Locate the cell with the specified text and output its [X, Y] center coordinate. 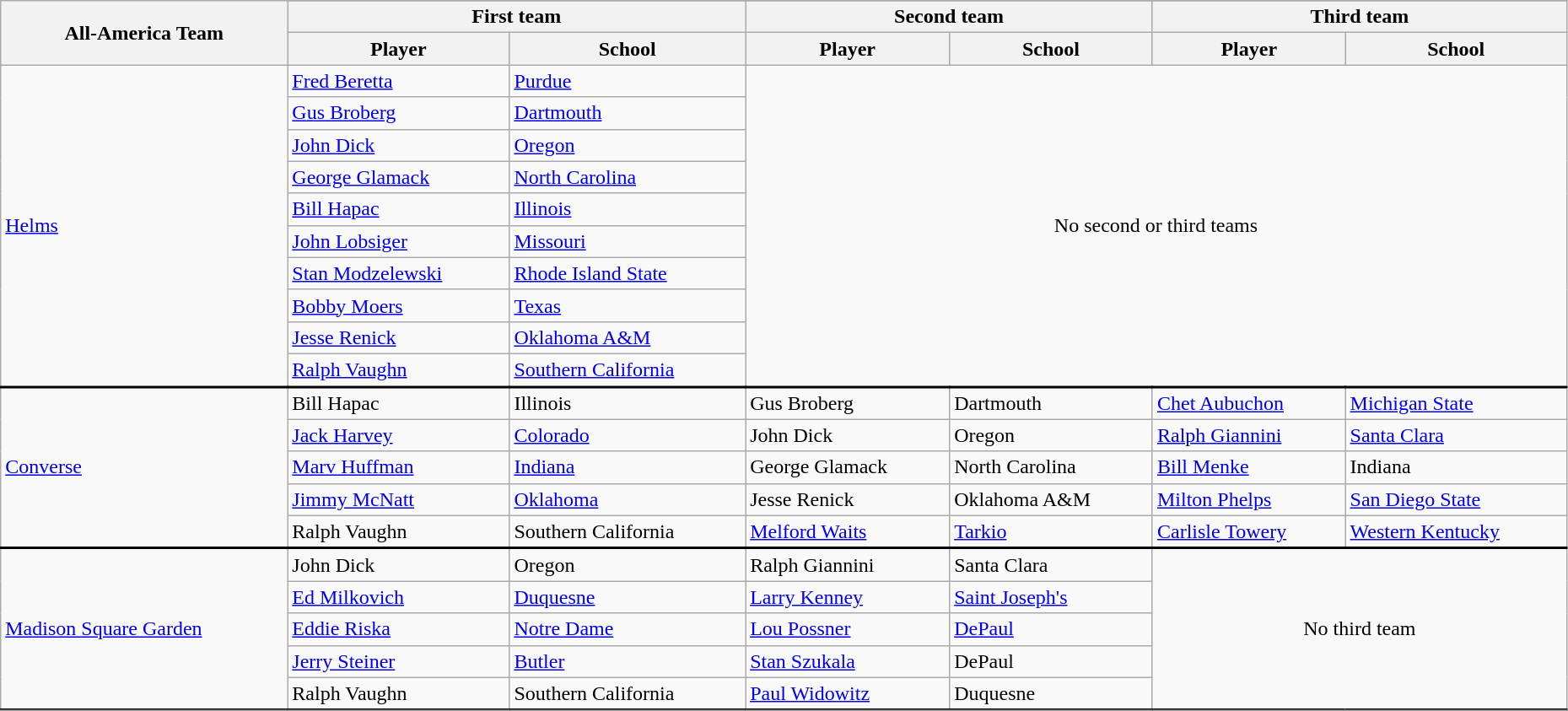
Chet Aubuchon [1248, 403]
Madison Square Garden [144, 629]
San Diego State [1456, 499]
Jimmy McNatt [398, 499]
Eddie Riska [398, 629]
Rhode Island State [628, 273]
Notre Dame [628, 629]
All-America Team [144, 33]
No second or third teams [1156, 226]
Texas [628, 305]
Jack Harvey [398, 435]
Marv Huffman [398, 467]
Tarkio [1051, 531]
First team [516, 17]
Larry Kenney [848, 597]
Carlisle Towery [1248, 531]
Bobby Moers [398, 305]
Bill Menke [1248, 467]
Saint Joseph's [1051, 597]
Western Kentucky [1456, 531]
Second team [950, 17]
Ed Milkovich [398, 597]
Lou Possner [848, 629]
Purdue [628, 81]
John Lobsiger [398, 241]
Jerry Steiner [398, 661]
Stan Szukala [848, 661]
Stan Modzelewski [398, 273]
Helms [144, 226]
Fred Beretta [398, 81]
Oklahoma [628, 499]
Paul Widowitz [848, 693]
Missouri [628, 241]
Michigan State [1456, 403]
Colorado [628, 435]
Third team [1360, 17]
Milton Phelps [1248, 499]
Butler [628, 661]
Converse [144, 467]
No third team [1360, 629]
Melford Waits [848, 531]
